Return [X, Y] of the center of cell containing provided text 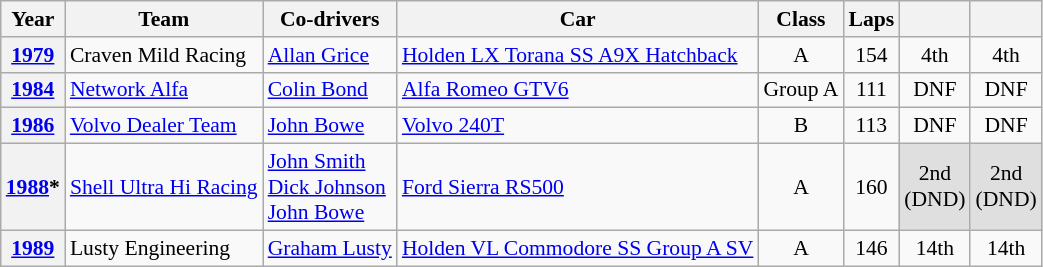
160 [871, 188]
Laps [871, 19]
Group A [800, 90]
113 [871, 126]
Graham Lusty [330, 248]
146 [871, 248]
Volvo Dealer Team [164, 126]
1988* [33, 188]
Craven Mild Racing [164, 55]
1989 [33, 248]
1984 [33, 90]
Class [800, 19]
Ford Sierra RS500 [578, 188]
111 [871, 90]
Volvo 240T [578, 126]
Allan Grice [330, 55]
Team [164, 19]
John Bowe [330, 126]
Holden VL Commodore SS Group A SV [578, 248]
Holden LX Torana SS A9X Hatchback [578, 55]
1979 [33, 55]
Colin Bond [330, 90]
Shell Ultra Hi Racing [164, 188]
Network Alfa [164, 90]
Lusty Engineering [164, 248]
Alfa Romeo GTV6 [578, 90]
154 [871, 55]
Year [33, 19]
Car [578, 19]
John Smith Dick Johnson John Bowe [330, 188]
B [800, 126]
1986 [33, 126]
Co-drivers [330, 19]
